Return (x, y) of the center of cell containing provided text 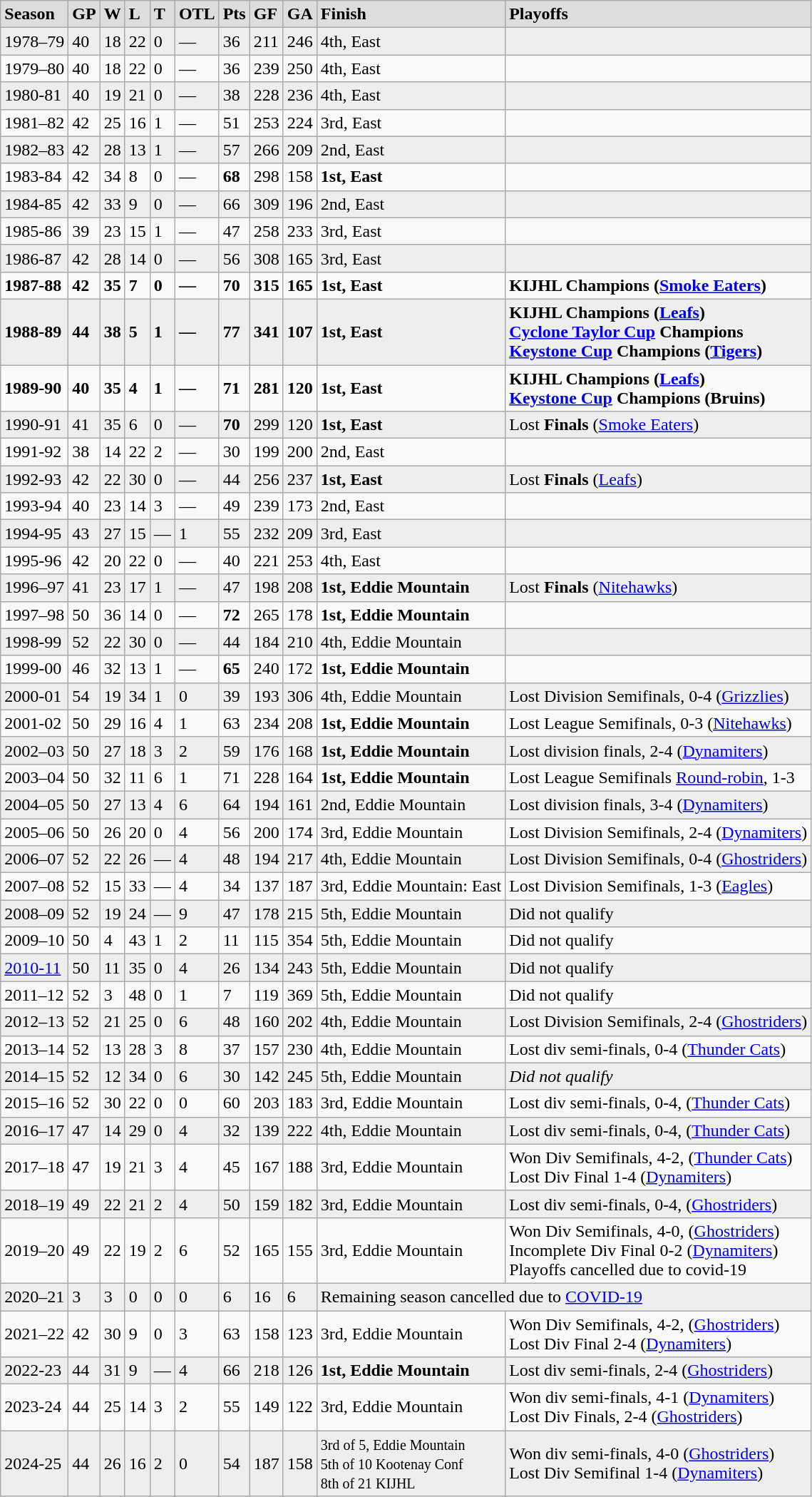
199 (267, 452)
122 (299, 1408)
222 (299, 1130)
298 (267, 177)
2014–15 (34, 1076)
126 (299, 1371)
KIJHL Champions (Leafs)Cyclone Taylor Cup ChampionsKeystone Cup Champions (Tigers) (659, 332)
281 (267, 388)
1992-93 (34, 479)
Finish (411, 14)
Remaining season cancelled due to COVID-19 (563, 1297)
2020–21 (34, 1297)
196 (299, 204)
GP (84, 14)
256 (267, 479)
218 (267, 1371)
309 (267, 204)
341 (267, 332)
123 (299, 1334)
Won Div Semifinals, 4-2, (Thunder Cats)Lost Div Final 1-4 (Dynamiters) (659, 1167)
64 (234, 804)
51 (234, 123)
266 (267, 150)
2023-24 (34, 1408)
2008–09 (34, 914)
174 (299, 832)
193 (267, 696)
161 (299, 804)
1983-84 (34, 177)
31 (113, 1371)
308 (267, 258)
Won Div Semifinals, 4-2, (Ghostriders)Lost Div Final 2-4 (Dynamiters) (659, 1334)
2012–13 (34, 1022)
354 (299, 941)
2006–07 (34, 859)
2015–16 (34, 1103)
1988-89 (34, 332)
115 (267, 941)
2005–06 (34, 832)
240 (267, 669)
17 (137, 588)
1997–98 (34, 615)
Lost Finals (Nitehawks) (659, 588)
— (163, 1371)
Lost League Semifinals, 0-3 (Nitehawks) (659, 723)
2011–12 (34, 995)
1987-88 (34, 285)
134 (267, 968)
2018–19 (34, 1204)
369 (299, 995)
57 (234, 150)
77 (234, 332)
2003–04 (34, 777)
Lost division finals, 3-4 (Dynamiters) (659, 804)
Won Div Semifinals, 4-0, (Ghostriders)Incomplete Div Final 0-2 (Dynamiters)Playoffs cancelled due to covid-19 (659, 1250)
2022-23 (34, 1371)
24 (137, 914)
1978–79 (34, 41)
157 (267, 1049)
1985-86 (34, 231)
Pts (234, 14)
Lost Division Semifinals, 2-4 (Dynamiters) (659, 832)
2024-25 (34, 1463)
Playoffs (659, 14)
245 (299, 1076)
2017–18 (34, 1167)
2009–10 (34, 941)
2nd, Eddie Mountain (411, 804)
236 (299, 96)
GF (267, 14)
237 (299, 479)
246 (299, 41)
W (113, 14)
Lost Division Semifinals, 2-4 (Ghostriders) (659, 1022)
232 (267, 533)
1989-90 (34, 388)
1990-91 (34, 425)
59 (234, 750)
1994-95 (34, 533)
299 (267, 425)
37 (234, 1049)
2010-11 (34, 968)
2019–20 (34, 1250)
Won div semi-finals, 4-1 (Dynamiters)Lost Div Finals, 2-4 (Ghostriders) (659, 1408)
107 (299, 332)
160 (267, 1022)
243 (299, 968)
221 (267, 561)
250 (299, 68)
1996–97 (34, 588)
KIJHL Champions (Smoke Eaters) (659, 285)
46 (84, 669)
Won div semi-finals, 4-0 (Ghostriders)Lost Div Semifinal 1-4 (Dynamiters) (659, 1463)
GA (299, 14)
173 (299, 506)
Lost Finals (Leafs) (659, 479)
1980-81 (34, 96)
217 (299, 859)
164 (299, 777)
159 (267, 1204)
188 (299, 1167)
Lost div semi-finals, 0-4 (Thunder Cats) (659, 1049)
2016–17 (34, 1130)
KIJHL Champions (Leafs)Keystone Cup Champions (Bruins) (659, 388)
224 (299, 123)
1984-85 (34, 204)
Lost Finals (Smoke Eaters) (659, 425)
60 (234, 1103)
168 (299, 750)
Lost League Semifinals Round-robin, 1-3 (659, 777)
139 (267, 1130)
315 (267, 285)
137 (267, 887)
Lost Division Semifinals, 1-3 (Eagles) (659, 887)
210 (299, 642)
1998-99 (34, 642)
72 (234, 615)
3rd, Eddie Mountain: East (411, 887)
3rd of 5, Eddie Mountain5th of 10 Kootenay Conf8th of 21 KIJHL (411, 1463)
Lost division finals, 2-4 (Dynamiters) (659, 750)
2013–14 (34, 1049)
183 (299, 1103)
211 (267, 41)
Lost Division Semifinals, 0-4 (Grizzlies) (659, 696)
234 (267, 723)
OTL (197, 14)
2004–05 (34, 804)
155 (299, 1250)
215 (299, 914)
172 (299, 669)
T (163, 14)
1979–80 (34, 68)
45 (234, 1167)
68 (234, 177)
198 (267, 588)
1993-94 (34, 506)
5 (137, 332)
2021–22 (34, 1334)
Lost Division Semifinals, 0-4 (Ghostriders) (659, 859)
203 (267, 1103)
1981–82 (34, 123)
1999-00 (34, 669)
12 (113, 1076)
2002–03 (34, 750)
258 (267, 231)
2007–08 (34, 887)
65 (234, 669)
265 (267, 615)
119 (267, 995)
176 (267, 750)
1986-87 (34, 258)
230 (299, 1049)
Lost div semi-finals, 0-4, (Ghostriders) (659, 1204)
202 (299, 1022)
1995-96 (34, 561)
Lost div semi-finals, 2-4 (Ghostriders) (659, 1371)
142 (267, 1076)
182 (299, 1204)
1991-92 (34, 452)
306 (299, 696)
1982–83 (34, 150)
149 (267, 1408)
Season (34, 14)
2001-02 (34, 723)
184 (267, 642)
2000-01 (34, 696)
233 (299, 231)
L (137, 14)
167 (267, 1167)
